Capture the cell that displays the provided text and extract its (x, y) central coordinate. 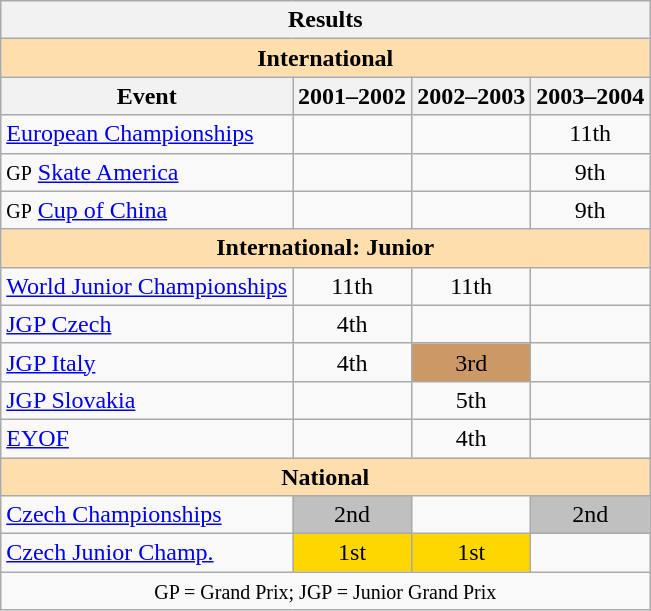
Czech Junior Champ. (147, 553)
International (326, 58)
5th (472, 400)
2002–2003 (472, 96)
Czech Championships (147, 515)
JGP Czech (147, 324)
EYOF (147, 438)
GP Cup of China (147, 210)
Event (147, 96)
2001–2002 (352, 96)
Results (326, 20)
GP = Grand Prix; JGP = Junior Grand Prix (326, 591)
3rd (472, 362)
2003–2004 (590, 96)
European Championships (147, 134)
GP Skate America (147, 172)
National (326, 477)
JGP Slovakia (147, 400)
World Junior Championships (147, 286)
International: Junior (326, 248)
JGP Italy (147, 362)
